Search for the cell housing the specified text and yield its [X, Y] center coordinate. 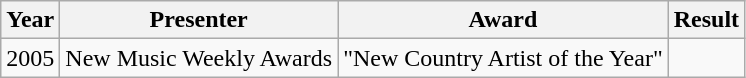
New Music Weekly Awards [199, 58]
Award [504, 20]
Year [30, 20]
Result [706, 20]
2005 [30, 58]
"New Country Artist of the Year" [504, 58]
Presenter [199, 20]
